Pinpoint the cell where the given text exists, returning its [X, Y] midpoint coordinate. 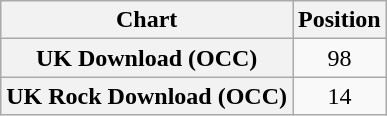
Chart [147, 20]
Position [339, 20]
98 [339, 58]
UK Rock Download (OCC) [147, 96]
UK Download (OCC) [147, 58]
14 [339, 96]
